Provide the (X, Y) coordinate of the cell's center where the given text is located.  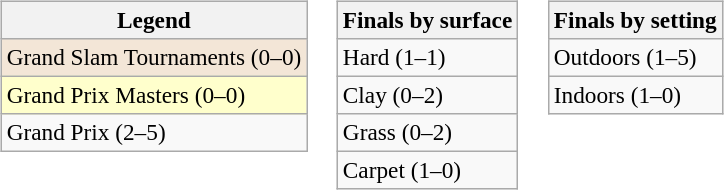
Grand Prix (2–5) (154, 133)
Grass (0–2) (427, 133)
Hard (1–1) (427, 57)
Indoors (1–0) (635, 95)
Carpet (1–0) (427, 171)
Grand Slam Tournaments (0–0) (154, 57)
Clay (0–2) (427, 95)
Finals by setting (635, 20)
Outdoors (1–5) (635, 57)
Legend (154, 20)
Grand Prix Masters (0–0) (154, 95)
Finals by surface (427, 20)
